Provide the (x, y) coordinate of the cell's center where the given text is located.  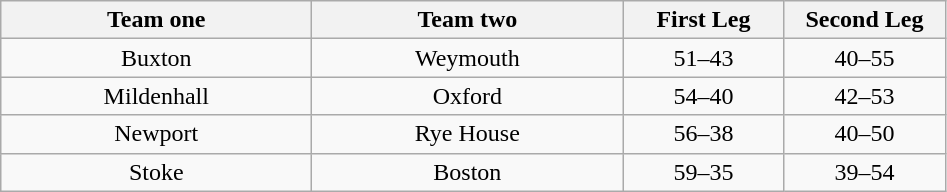
54–40 (704, 96)
Buxton (156, 58)
Stoke (156, 172)
40–50 (864, 134)
Rye House (468, 134)
First Leg (704, 20)
Oxford (468, 96)
39–54 (864, 172)
42–53 (864, 96)
Second Leg (864, 20)
51–43 (704, 58)
40–55 (864, 58)
Boston (468, 172)
Weymouth (468, 58)
Mildenhall (156, 96)
Team one (156, 20)
Team two (468, 20)
Newport (156, 134)
59–35 (704, 172)
56–38 (704, 134)
